Pinpoint the cell where the given text exists, returning its [x, y] midpoint coordinate. 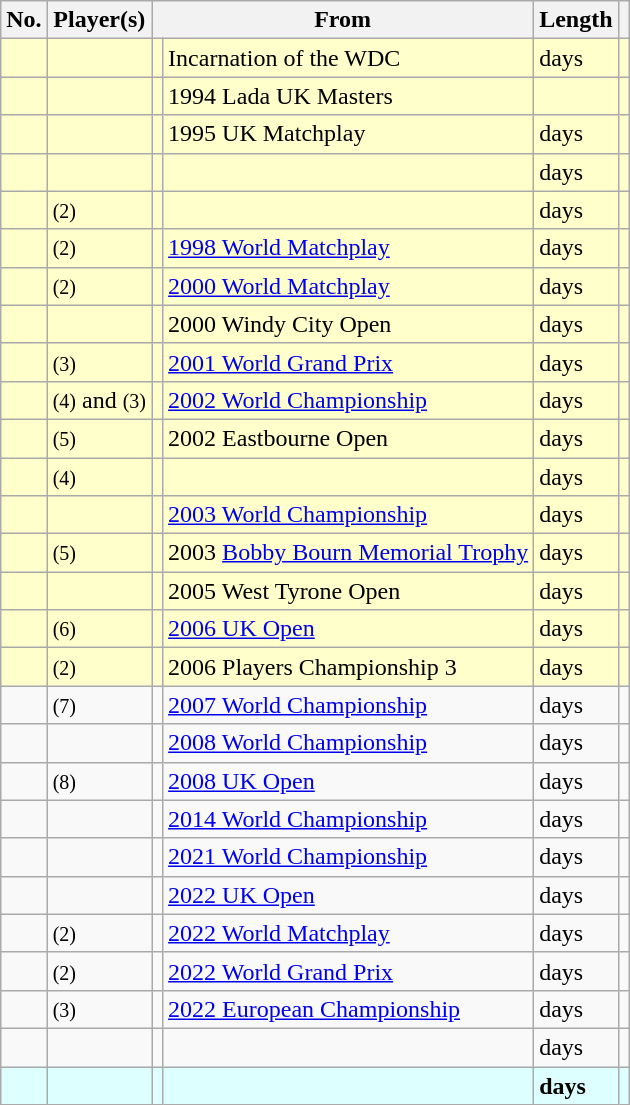
Incarnation of the WDC [348, 58]
2003 World Championship [348, 515]
1995 UK Matchplay [348, 134]
(6) [99, 629]
2000 Windy City Open [348, 324]
2021 World Championship [348, 857]
From [343, 20]
2007 World Championship [348, 705]
2022 UK Open [348, 895]
Player(s) [99, 20]
2005 West Tyrone Open [348, 591]
2008 World Championship [348, 743]
Length [576, 20]
2006 Players Championship 3 [348, 667]
1994 Lada UK Masters [348, 96]
2008 UK Open [348, 781]
(4) and (3) [99, 400]
2022 World Grand Prix [348, 971]
2000 World Matchplay [348, 286]
2002 World Championship [348, 400]
2006 UK Open [348, 629]
2014 World Championship [348, 819]
2001 World Grand Prix [348, 362]
(4) [99, 477]
2003 Bobby Bourn Memorial Trophy [348, 553]
2022 World Matchplay [348, 933]
(7) [99, 705]
(8) [99, 781]
No. [24, 20]
2022 European Championship [348, 1009]
2002 Eastbourne Open [348, 438]
1998 World Matchplay [348, 248]
